Pinpoint the cell where the given text exists, returning its [x, y] midpoint coordinate. 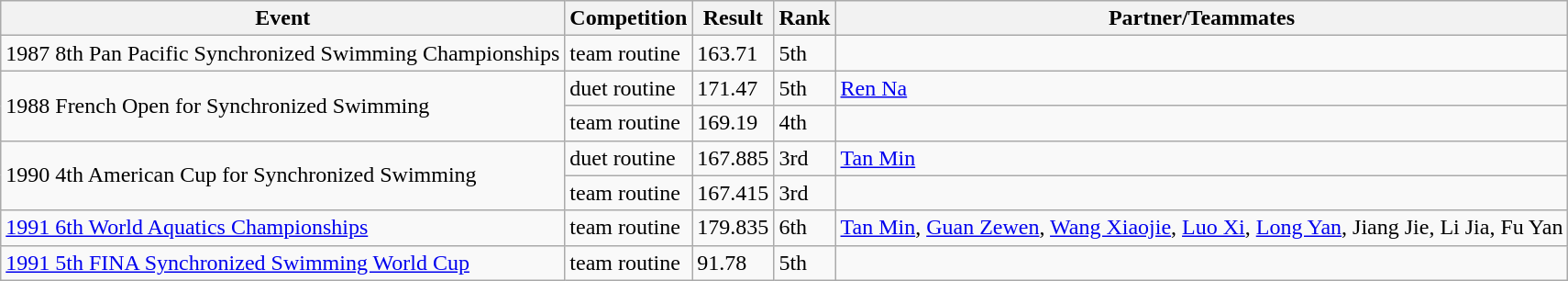
179.835 [734, 228]
Event [282, 18]
1988 French Open for Synchronized Swimming [282, 106]
91.78 [734, 263]
169.19 [734, 123]
6th [805, 228]
Result [734, 18]
171.47 [734, 88]
Rank [805, 18]
1991 6th World Aquatics Championships [282, 228]
Tan Min, Guan Zewen, Wang Xiaojie, Luo Xi, Long Yan, Jiang Jie, Li Jia, Fu Yan [1201, 228]
Partner/Teammates [1201, 18]
167.885 [734, 158]
Tan Min [1201, 158]
163.71 [734, 53]
1990 4th American Cup for Synchronized Swimming [282, 175]
4th [805, 123]
Competition [629, 18]
Ren Na [1201, 88]
1991 5th FINA Synchronized Swimming World Cup [282, 263]
167.415 [734, 193]
1987 8th Pan Pacific Synchronized Swimming Championships [282, 53]
